Detect which cell encompasses the target text, then output its (X, Y) center coordinate. 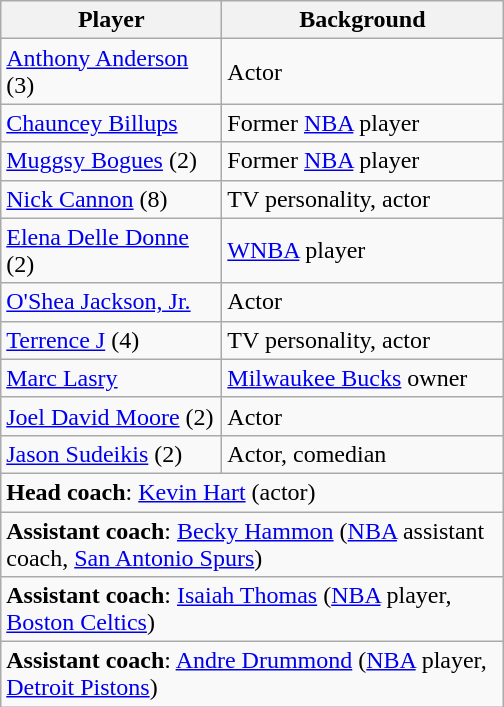
Jason Sudeikis (2) (112, 454)
Elena Delle Donne (2) (112, 250)
Head coach: Kevin Hart (actor) (252, 492)
Nick Cannon (8) (112, 199)
Assistant coach: Andre Drummond (NBA player, Detroit Pistons) (252, 674)
Milwaukee Bucks owner (362, 378)
Player (112, 20)
Chauncey Billups (112, 123)
Joel David Moore (2) (112, 416)
WNBA player (362, 250)
Background (362, 20)
Assistant coach: Becky Hammon (NBA assistant coach, San Antonio Spurs) (252, 544)
Actor, comedian (362, 454)
O'Shea Jackson, Jr. (112, 302)
Anthony Anderson (3) (112, 72)
Muggsy Bogues (2) (112, 161)
Assistant coach: Isaiah Thomas (NBA player, Boston Celtics) (252, 610)
Terrence J (4) (112, 340)
Marc Lasry (112, 378)
